Capture the cell that displays the provided text and extract its [x, y] central coordinate. 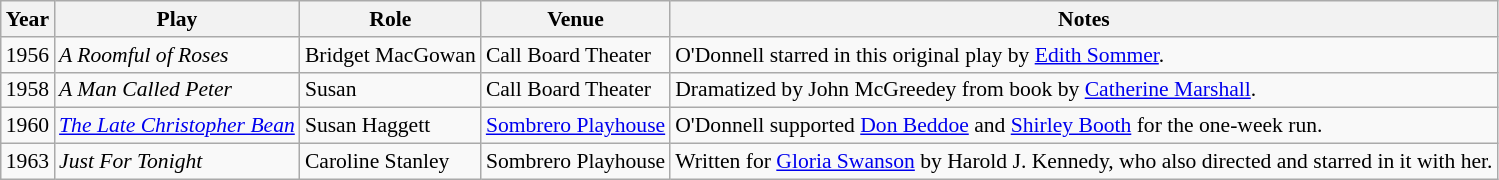
Bridget MacGowan [390, 55]
O'Donnell supported Don Beddoe and Shirley Booth for the one-week run. [1084, 126]
Venue [576, 19]
Written for Gloria Swanson by Harold J. Kennedy, who also directed and starred in it with her. [1084, 162]
Susan [390, 90]
Just For Tonight [177, 162]
Caroline Stanley [390, 162]
Role [390, 19]
Susan Haggett [390, 126]
1960 [28, 126]
Notes [1084, 19]
A Roomful of Roses [177, 55]
Dramatized by John McGreedey from book by Catherine Marshall. [1084, 90]
O'Donnell starred in this original play by Edith Sommer. [1084, 55]
1958 [28, 90]
1956 [28, 55]
A Man Called Peter [177, 90]
Year [28, 19]
1963 [28, 162]
Play [177, 19]
The Late Christopher Bean [177, 126]
